Return the (x, y) coordinate for the center point of the cell that contains the specified text.  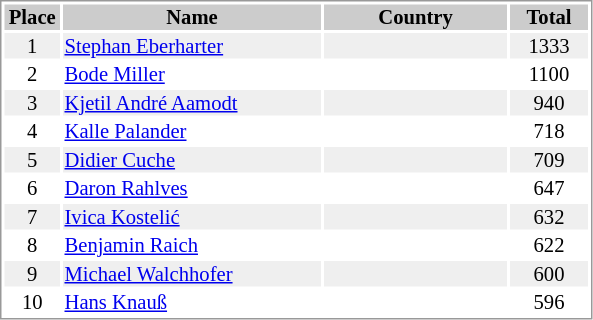
1333 (549, 46)
10 (32, 303)
596 (549, 303)
6 (32, 189)
Name (192, 17)
Country (416, 17)
Benjamin Raich (192, 245)
709 (549, 160)
Hans Knauß (192, 303)
647 (549, 189)
Didier Cuche (192, 160)
8 (32, 245)
1100 (549, 75)
622 (549, 245)
632 (549, 217)
Bode Miller (192, 75)
1 (32, 46)
5 (32, 160)
7 (32, 217)
Michael Walchhofer (192, 274)
Kalle Palander (192, 131)
Total (549, 17)
Place (32, 17)
Kjetil André Aamodt (192, 103)
Stephan Eberharter (192, 46)
4 (32, 131)
940 (549, 103)
9 (32, 274)
718 (549, 131)
2 (32, 75)
Ivica Kostelić (192, 217)
3 (32, 103)
Daron Rahlves (192, 189)
600 (549, 274)
